Locate the cell with the specified text and output its [X, Y] center coordinate. 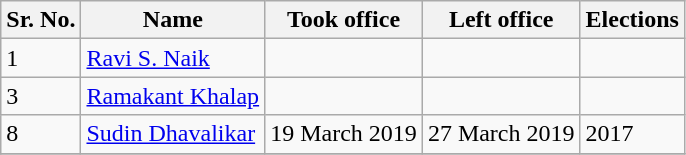
Ramakant Khalap [173, 96]
Name [173, 20]
Ravi S. Naik [173, 58]
Elections [632, 20]
Sr. No. [41, 20]
Sudin Dhavalikar [173, 134]
3 [41, 96]
Left office [501, 20]
27 March 2019 [501, 134]
8 [41, 134]
Took office [344, 20]
2017 [632, 134]
19 March 2019 [344, 134]
1 [41, 58]
